Scan for the cell matching the given text and deliver its (X, Y) coordinate at center. 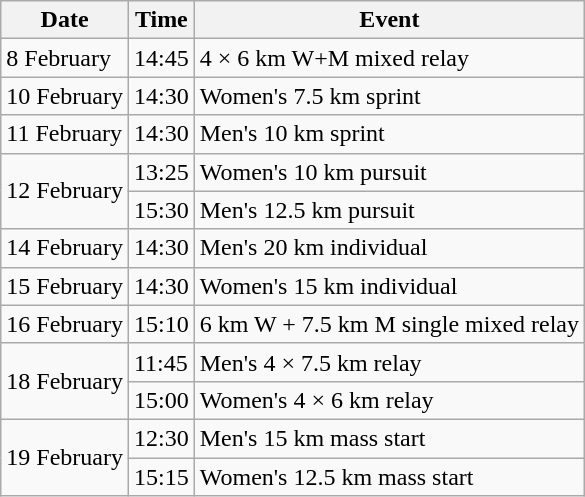
13:25 (161, 172)
16 February (65, 324)
Women's 7.5 km sprint (389, 96)
Women's 15 km individual (389, 286)
15:00 (161, 400)
15:30 (161, 210)
14:45 (161, 58)
Women's 12.5 km mass start (389, 477)
12:30 (161, 438)
15 February (65, 286)
Women's 4 × 6 km relay (389, 400)
Women's 10 km pursuit (389, 172)
8 February (65, 58)
19 February (65, 457)
4 × 6 km W+M mixed relay (389, 58)
Men's 15 km mass start (389, 438)
6 km W + 7.5 km M single mixed relay (389, 324)
Men's 12.5 km pursuit (389, 210)
Time (161, 20)
12 February (65, 191)
10 February (65, 96)
Event (389, 20)
Men's 10 km sprint (389, 134)
11 February (65, 134)
14 February (65, 248)
11:45 (161, 362)
Date (65, 20)
Men's 4 × 7.5 km relay (389, 362)
Men's 20 km individual (389, 248)
18 February (65, 381)
15:15 (161, 477)
15:10 (161, 324)
